Capture the cell that displays the provided text and extract its [x, y] central coordinate. 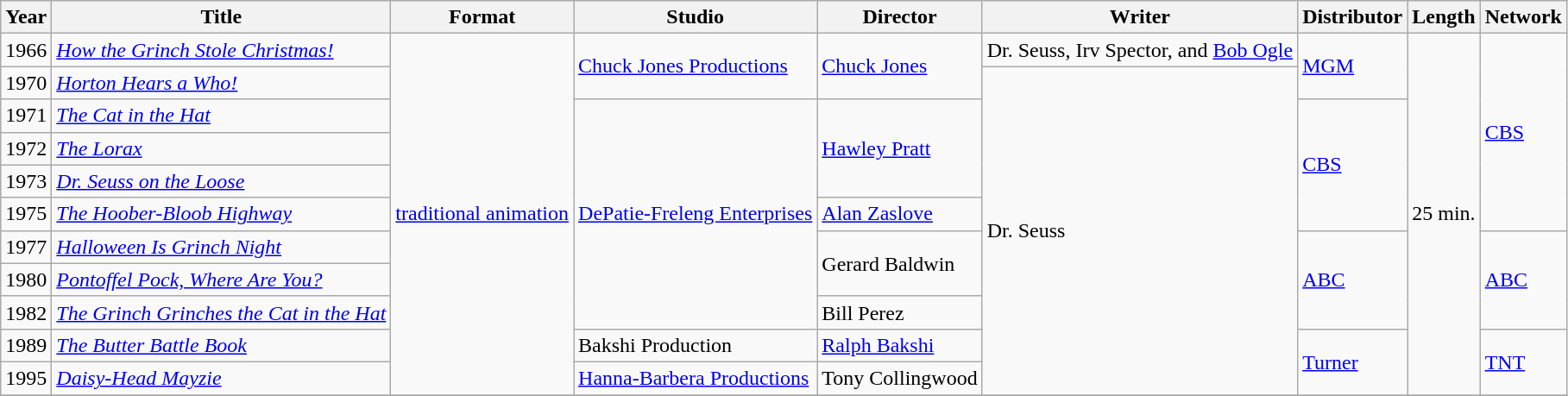
Tony Collingwood [899, 378]
Hanna-Barbera Productions [696, 378]
1977 [26, 247]
The Lorax [221, 148]
Chuck Jones Productions [696, 66]
Format [482, 17]
Dr. Seuss on the Loose [221, 181]
Director [899, 17]
Alan Zaslove [899, 214]
Studio [696, 17]
MGM [1353, 66]
1972 [26, 148]
Chuck Jones [899, 66]
Hawley Pratt [899, 148]
25 min. [1444, 214]
1995 [26, 378]
Dr. Seuss, Irv Spector, and Bob Ogle [1139, 50]
DePatie-Freleng Enterprises [696, 214]
Turner [1353, 361]
How the Grinch Stole Christmas! [221, 50]
Horton Hears a Who! [221, 83]
Gerard Baldwin [899, 263]
Bill Perez [899, 312]
Ralph Bakshi [899, 345]
1989 [26, 345]
Dr. Seuss [1139, 231]
Year [26, 17]
Bakshi Production [696, 345]
Network [1523, 17]
Halloween Is Grinch Night [221, 247]
traditional animation [482, 214]
1971 [26, 116]
Distributor [1353, 17]
The Butter Battle Book [221, 345]
1982 [26, 312]
Length [1444, 17]
The Hoober-Bloob Highway [221, 214]
The Grinch Grinches the Cat in the Hat [221, 312]
1973 [26, 181]
1975 [26, 214]
TNT [1523, 361]
Daisy-Head Mayzie [221, 378]
1966 [26, 50]
Writer [1139, 17]
1980 [26, 280]
Title [221, 17]
Pontoffel Pock, Where Are You? [221, 280]
1970 [26, 83]
The Cat in the Hat [221, 116]
